Search for the cell housing the specified text and yield its [x, y] center coordinate. 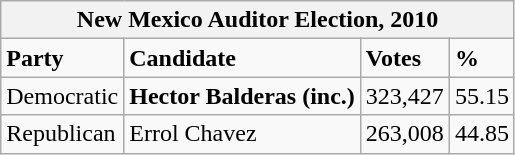
323,427 [404, 96]
Hector Balderas (inc.) [242, 96]
44.85 [482, 134]
55.15 [482, 96]
New Mexico Auditor Election, 2010 [258, 20]
% [482, 58]
Candidate [242, 58]
Republican [62, 134]
Votes [404, 58]
263,008 [404, 134]
Democratic [62, 96]
Errol Chavez [242, 134]
Party [62, 58]
